Return the (x, y) coordinate for the center point of the cell that contains the specified text.  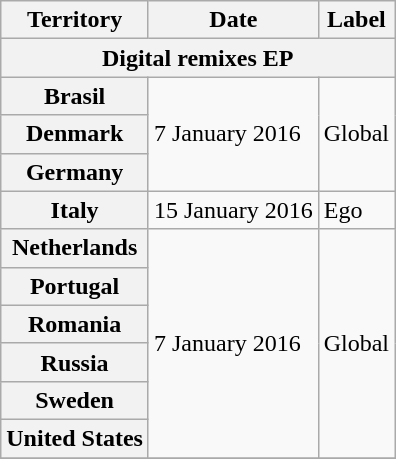
15 January 2016 (233, 210)
Brasil (75, 96)
Territory (75, 20)
Label (356, 20)
Russia (75, 362)
Romania (75, 324)
Date (233, 20)
Germany (75, 172)
Netherlands (75, 248)
Italy (75, 210)
Sweden (75, 400)
United States (75, 438)
Denmark (75, 134)
Ego (356, 210)
Digital remixes EP (198, 58)
Portugal (75, 286)
